Search for the cell housing the specified text and yield its (X, Y) center coordinate. 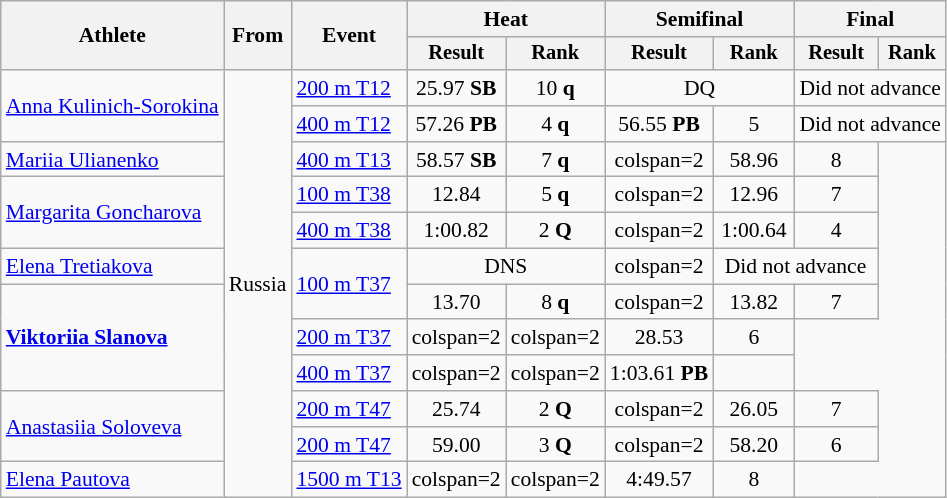
100 m T37 (348, 284)
From (258, 36)
Athlete (112, 36)
10 q (556, 88)
Margarita Goncharova (112, 212)
Anna Kulinich-Sorokina (112, 106)
400 m T38 (348, 231)
26.05 (754, 409)
Russia (258, 284)
1:00.82 (456, 231)
Viktoriia Slanova (112, 338)
Elena Pautova (112, 480)
13.82 (754, 302)
58.96 (754, 160)
400 m T12 (348, 124)
25.97 SB (456, 88)
1:03.61 PB (659, 373)
28.53 (659, 338)
5 (754, 124)
Heat (506, 19)
Event (348, 36)
Elena Tretiakova (112, 267)
25.74 (456, 409)
58.20 (754, 445)
Final (870, 19)
59.00 (456, 445)
4:49.57 (659, 480)
4 (836, 231)
Semifinal (700, 19)
13.70 (456, 302)
3 Q (556, 445)
8 q (556, 302)
1500 m T13 (348, 480)
4 q (556, 124)
12.84 (456, 195)
200 m T12 (348, 88)
DNS (506, 267)
400 m T13 (348, 160)
400 m T37 (348, 373)
57.26 PB (456, 124)
200 m T37 (348, 338)
DQ (700, 88)
Mariia Ulianenko (112, 160)
100 m T38 (348, 195)
1:00.64 (754, 231)
56.55 PB (659, 124)
12.96 (754, 195)
7 q (556, 160)
5 q (556, 195)
Anastasiia Soloveva (112, 426)
58.57 SB (456, 160)
